Detect which cell encompasses the target text, then output its (x, y) center coordinate. 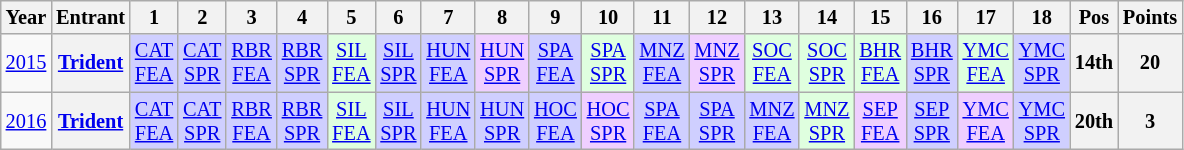
7 (448, 17)
6 (398, 17)
13 (772, 17)
Entrant (90, 17)
HOCSPR (608, 121)
18 (1042, 17)
5 (351, 17)
9 (556, 17)
14 (826, 17)
20th (1094, 121)
16 (932, 17)
BHRSPR (932, 63)
SOCFEA (772, 63)
SEPSPR (932, 121)
15 (880, 17)
10 (608, 17)
Year (26, 17)
Points (1150, 17)
4 (302, 17)
12 (716, 17)
HOCFEA (556, 121)
11 (662, 17)
20 (1150, 63)
SEPFEA (880, 121)
SOCSPR (826, 63)
2 (202, 17)
BHRFEA (880, 63)
2016 (26, 121)
Pos (1094, 17)
2015 (26, 63)
1 (154, 17)
14th (1094, 63)
17 (986, 17)
8 (502, 17)
